Determine the (x, y) coordinate at the center of the cell enclosing the given text.  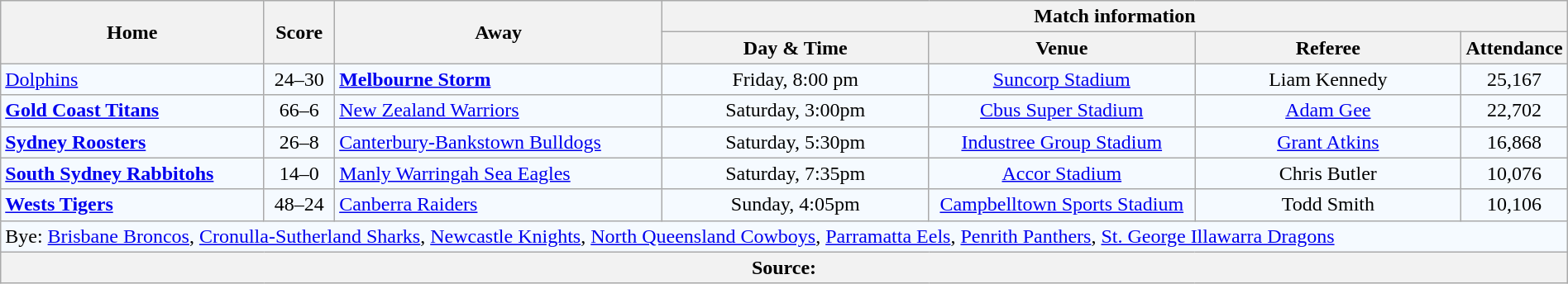
Gold Coast Titans (132, 111)
Todd Smith (1328, 205)
Cbus Super Stadium (1062, 111)
24–30 (299, 79)
Day & Time (796, 48)
Campbelltown Sports Stadium (1062, 205)
New Zealand Warriors (499, 111)
Match information (1115, 17)
48–24 (299, 205)
Source: (784, 267)
10,106 (1514, 205)
22,702 (1514, 111)
Away (499, 32)
Home (132, 32)
Canterbury-Bankstown Bulldogs (499, 142)
Adam Gee (1328, 111)
16,868 (1514, 142)
Score (299, 32)
Dolphins (132, 79)
66–6 (299, 111)
Saturday, 7:35pm (796, 173)
Grant Atkins (1328, 142)
Wests Tigers (132, 205)
Sydney Roosters (132, 142)
Referee (1328, 48)
14–0 (299, 173)
Saturday, 5:30pm (796, 142)
Attendance (1514, 48)
26–8 (299, 142)
Accor Stadium (1062, 173)
Saturday, 3:00pm (796, 111)
Manly Warringah Sea Eagles (499, 173)
Chris Butler (1328, 173)
10,076 (1514, 173)
25,167 (1514, 79)
Melbourne Storm (499, 79)
Friday, 8:00 pm (796, 79)
Liam Kennedy (1328, 79)
Venue (1062, 48)
Sunday, 4:05pm (796, 205)
Canberra Raiders (499, 205)
Suncorp Stadium (1062, 79)
Industree Group Stadium (1062, 142)
South Sydney Rabbitohs (132, 173)
